Return the [X, Y] coordinate for the center point of the cell that contains the specified text.  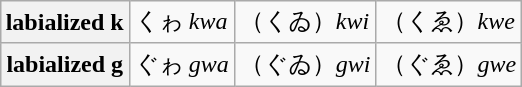
（くゑ）kwe [449, 22]
（くゐ）kwi [305, 22]
labialized g [64, 64]
labialized k [64, 22]
（ぐゑ）gwe [449, 64]
（ぐゐ）gwi [305, 64]
くゎ kwa [182, 22]
ぐゎ gwa [182, 64]
